Pinpoint the cell where the given text exists, returning its (X, Y) midpoint coordinate. 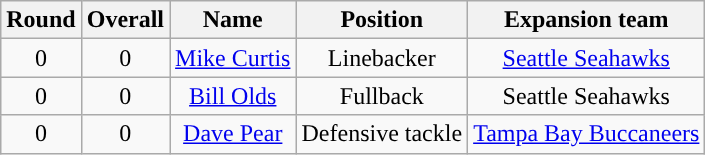
Defensive tackle (382, 134)
Expansion team (586, 20)
Linebacker (382, 58)
Name (233, 20)
Bill Olds (233, 96)
Overall (125, 20)
Fullback (382, 96)
Mike Curtis (233, 58)
Tampa Bay Buccaneers (586, 134)
Position (382, 20)
Round (41, 20)
Dave Pear (233, 134)
